Pinpoint the cell where the given text exists, returning its (x, y) midpoint coordinate. 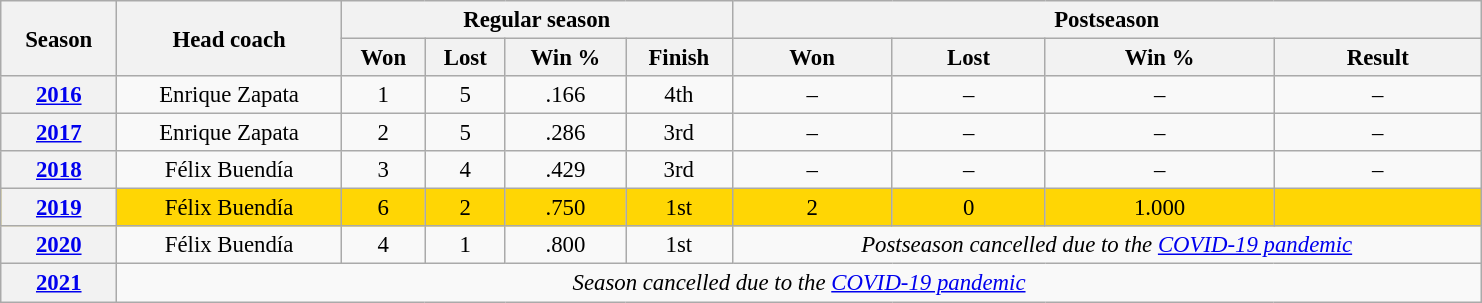
4th (680, 95)
0 (968, 208)
2018 (59, 170)
.800 (565, 245)
Postseason (1106, 20)
1.000 (1160, 208)
Head coach (230, 38)
2020 (59, 245)
2021 (59, 283)
3 (383, 170)
6 (383, 208)
.750 (565, 208)
.286 (565, 133)
2016 (59, 95)
.429 (565, 170)
Finish (680, 58)
.166 (565, 95)
Regular season (536, 20)
2019 (59, 208)
Postseason cancelled due to the COVID-19 pandemic (1106, 245)
2017 (59, 133)
Season (59, 38)
Season cancelled due to the COVID-19 pandemic (799, 283)
Result (1378, 58)
